Search for the cell housing the specified text and yield its [X, Y] center coordinate. 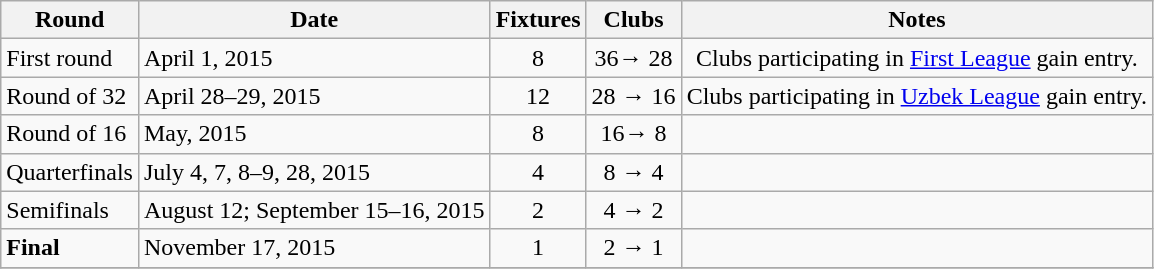
2 → 1 [634, 248]
1 [538, 248]
Clubs participating in Uzbek League gain entry. [916, 96]
Fixtures [538, 20]
36→ 28 [634, 58]
Final [70, 248]
Clubs [634, 20]
First round [70, 58]
July 4, 7, 8–9, 28, 2015 [314, 172]
28 → 16 [634, 96]
May, 2015 [314, 134]
16→ 8 [634, 134]
Round of 16 [70, 134]
November 17, 2015 [314, 248]
Quarterfinals [70, 172]
April 28–29, 2015 [314, 96]
8 → 4 [634, 172]
Round of 32 [70, 96]
Round [70, 20]
Notes [916, 20]
4 → 2 [634, 210]
2 [538, 210]
April 1, 2015 [314, 58]
August 12; September 15–16, 2015 [314, 210]
Clubs participating in First League gain entry. [916, 58]
Semifinals [70, 210]
4 [538, 172]
12 [538, 96]
Date [314, 20]
